Determine the (X, Y) coordinate at the center of the cell enclosing the given text.  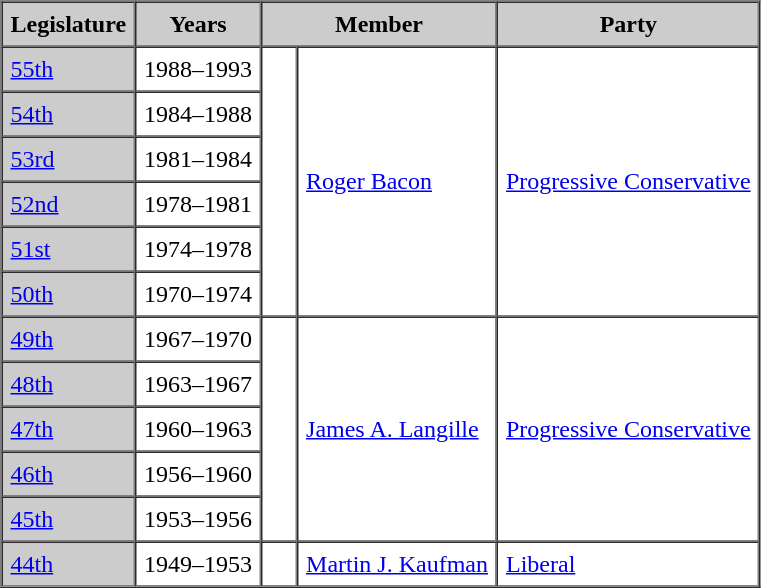
1956–1960 (198, 474)
Member (379, 24)
54th (69, 114)
55th (69, 68)
50th (69, 294)
1978–1981 (198, 204)
52nd (69, 204)
Legislature (69, 24)
1988–1993 (198, 68)
Roger Bacon (397, 181)
46th (69, 474)
1963–1967 (198, 384)
1984–1988 (198, 114)
1953–1956 (198, 518)
Martin J. Kaufman (397, 564)
47th (69, 428)
1949–1953 (198, 564)
44th (69, 564)
James A. Langille (397, 428)
45th (69, 518)
Years (198, 24)
1960–1963 (198, 428)
1974–1978 (198, 248)
Party (628, 24)
53rd (69, 158)
Liberal (628, 564)
48th (69, 384)
1967–1970 (198, 338)
1970–1974 (198, 294)
1981–1984 (198, 158)
49th (69, 338)
51st (69, 248)
